Extract the [X, Y] coordinate from the center of the cell holding the provided text.  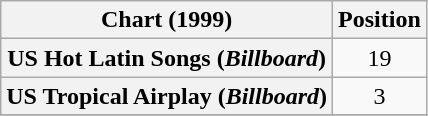
US Hot Latin Songs (Billboard) [167, 58]
3 [380, 96]
Chart (1999) [167, 20]
19 [380, 58]
Position [380, 20]
US Tropical Airplay (Billboard) [167, 96]
